Determine the (X, Y) coordinate at the center of the cell enclosing the given text.  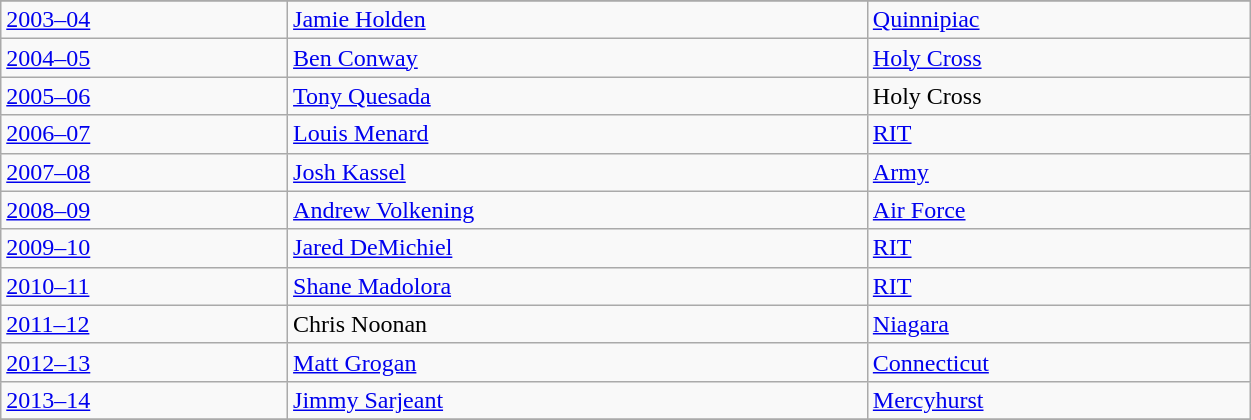
Shane Madolora (578, 286)
2006–07 (144, 134)
Jamie Holden (578, 20)
Tony Quesada (578, 96)
2011–12 (144, 324)
2008–09 (144, 210)
2012–13 (144, 362)
Mercyhurst (1058, 400)
Jimmy Sarjeant (578, 400)
2007–08 (144, 172)
Matt Grogan (578, 362)
2013–14 (144, 400)
2004–05 (144, 58)
Chris Noonan (578, 324)
Quinnipiac (1058, 20)
Niagara (1058, 324)
Ben Conway (578, 58)
Connecticut (1058, 362)
Army (1058, 172)
Jared DeMichiel (578, 248)
Air Force (1058, 210)
Andrew Volkening (578, 210)
2010–11 (144, 286)
2005–06 (144, 96)
2003–04 (144, 20)
2009–10 (144, 248)
Josh Kassel (578, 172)
Louis Menard (578, 134)
